Provide the [X, Y] coordinate of the cell's center where the given text is located.  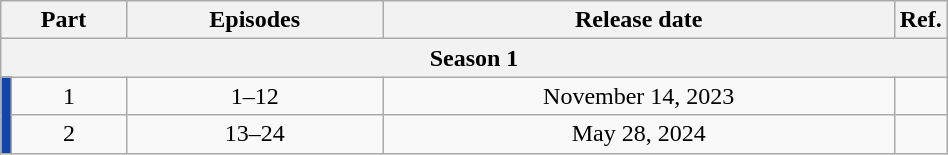
November 14, 2023 [638, 96]
May 28, 2024 [638, 134]
Ref. [920, 20]
Season 1 [474, 58]
1 [69, 96]
1–12 [254, 96]
Part [64, 20]
2 [69, 134]
Release date [638, 20]
Episodes [254, 20]
13–24 [254, 134]
